Locate the cell with the specified text and output its [X, Y] center coordinate. 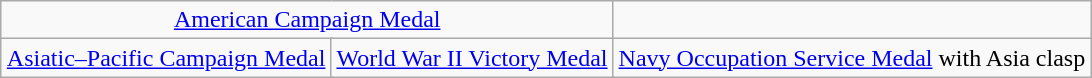
Navy Occupation Service Medal with Asia clasp [852, 58]
Asiatic–Pacific Campaign Medal [166, 58]
American Campaign Medal [307, 20]
World War II Victory Medal [472, 58]
